Scan for the cell matching the given text and deliver its (X, Y) coordinate at center. 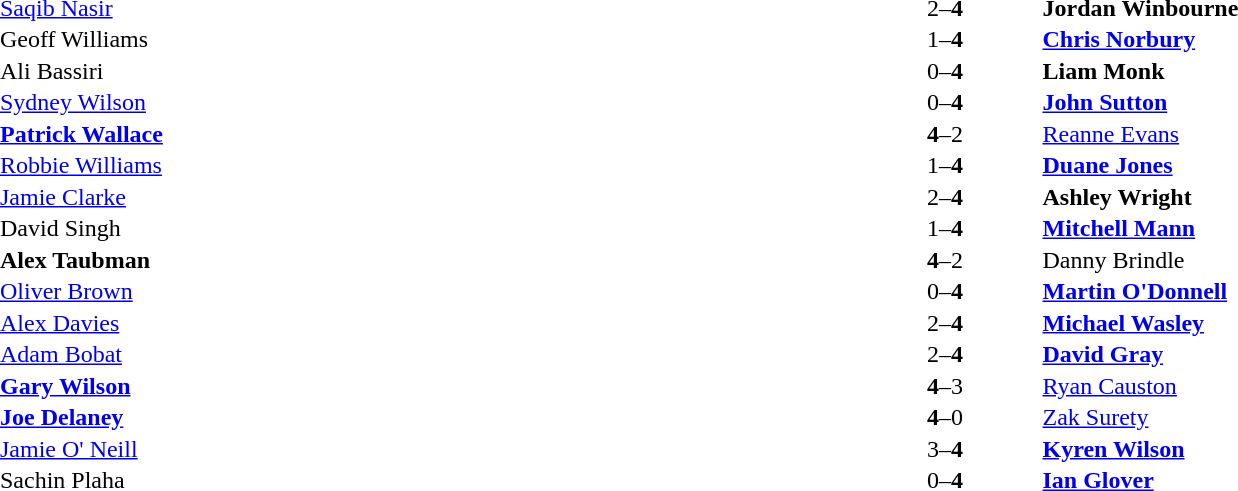
3–4 (944, 449)
4–3 (944, 386)
4–0 (944, 417)
